From the cell containing the given text, extract its center point as [x, y] coordinate. 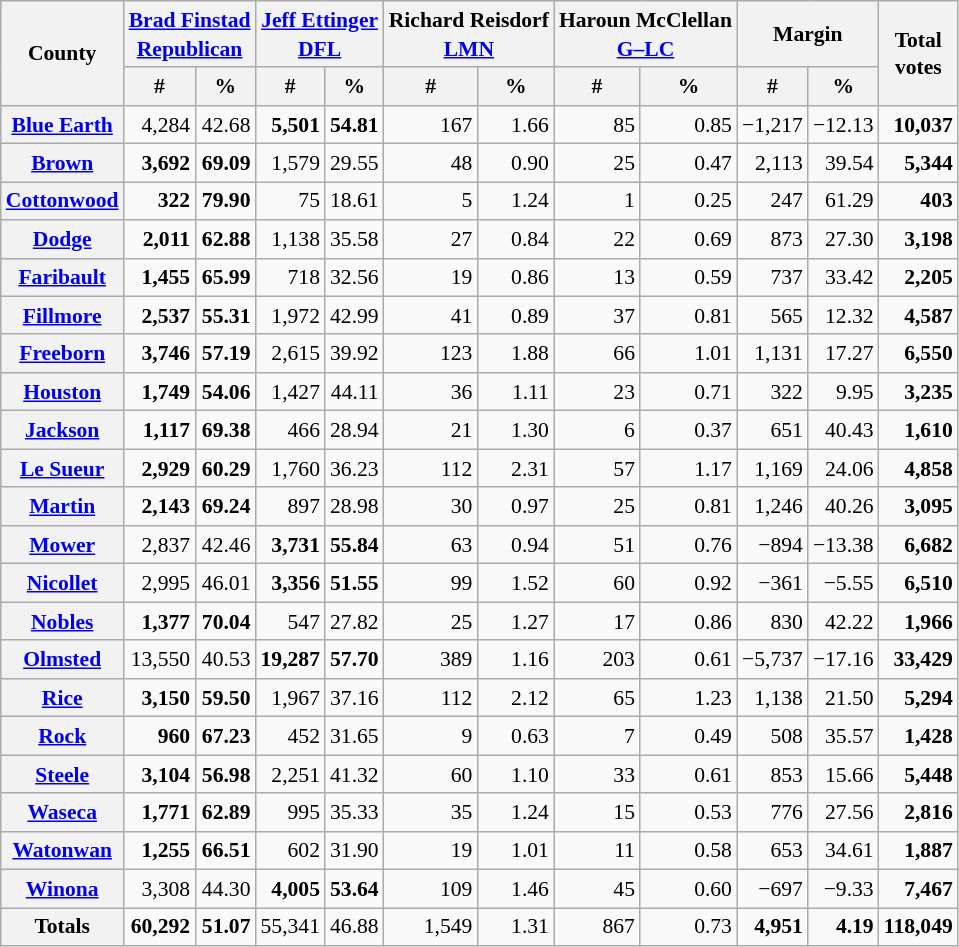
−1,217 [772, 125]
6 [597, 430]
123 [431, 354]
4,858 [918, 468]
62.89 [225, 812]
60.29 [225, 468]
41 [431, 316]
23 [597, 392]
44.30 [225, 889]
2,615 [290, 354]
1,749 [160, 392]
5,294 [918, 698]
40.53 [225, 659]
30 [431, 507]
51 [597, 545]
995 [290, 812]
54.06 [225, 392]
34.61 [844, 850]
79.90 [225, 201]
31.65 [354, 736]
653 [772, 850]
2,929 [160, 468]
35.58 [354, 239]
36 [431, 392]
67.23 [225, 736]
0.63 [515, 736]
Mower [62, 545]
57.70 [354, 659]
15 [597, 812]
Winona [62, 889]
718 [290, 277]
776 [772, 812]
35 [431, 812]
Totals [62, 927]
1,887 [918, 850]
1.52 [515, 583]
Olmsted [62, 659]
7 [597, 736]
1,246 [772, 507]
5 [431, 201]
15.66 [844, 774]
1.17 [688, 468]
37.16 [354, 698]
21.50 [844, 698]
2,251 [290, 774]
1,760 [290, 468]
1.23 [688, 698]
1.16 [515, 659]
59.50 [225, 698]
897 [290, 507]
35.33 [354, 812]
Steele [62, 774]
27 [431, 239]
853 [772, 774]
Totalvotes [918, 53]
508 [772, 736]
65 [597, 698]
1,967 [290, 698]
Freeborn [62, 354]
53.64 [354, 889]
0.47 [688, 163]
60,292 [160, 927]
65.99 [225, 277]
2,011 [160, 239]
54.81 [354, 125]
Fillmore [62, 316]
1,117 [160, 430]
6,682 [918, 545]
2,205 [918, 277]
42.68 [225, 125]
1,966 [918, 621]
40.26 [844, 507]
Rice [62, 698]
389 [431, 659]
1,377 [160, 621]
Brown [62, 163]
1,972 [290, 316]
21 [431, 430]
4,005 [290, 889]
1.31 [515, 927]
19,287 [290, 659]
1,579 [290, 163]
27.82 [354, 621]
0.53 [688, 812]
46.88 [354, 927]
4.19 [844, 927]
0.59 [688, 277]
1.10 [515, 774]
27.30 [844, 239]
0.92 [688, 583]
45 [597, 889]
66.51 [225, 850]
33.42 [844, 277]
22 [597, 239]
66 [597, 354]
31.90 [354, 850]
651 [772, 430]
960 [160, 736]
0.97 [515, 507]
42.99 [354, 316]
−361 [772, 583]
3,731 [290, 545]
403 [918, 201]
69.24 [225, 507]
39.54 [844, 163]
1,549 [431, 927]
42.46 [225, 545]
3,356 [290, 583]
Dodge [62, 239]
3,235 [918, 392]
565 [772, 316]
1,610 [918, 430]
547 [290, 621]
0.73 [688, 927]
41.32 [354, 774]
Faribault [62, 277]
55,341 [290, 927]
0.37 [688, 430]
1,169 [772, 468]
County [62, 53]
9.95 [844, 392]
3,150 [160, 698]
85 [597, 125]
55.84 [354, 545]
867 [597, 927]
51.07 [225, 927]
Richard ReisdorfLMN [469, 34]
1,131 [772, 354]
247 [772, 201]
2.31 [515, 468]
70.04 [225, 621]
0.90 [515, 163]
2,537 [160, 316]
6,510 [918, 583]
0.71 [688, 392]
48 [431, 163]
18.61 [354, 201]
−13.38 [844, 545]
Rock [62, 736]
0.49 [688, 736]
57 [597, 468]
46.01 [225, 583]
63 [431, 545]
61.29 [844, 201]
51.55 [354, 583]
0.25 [688, 201]
109 [431, 889]
0.69 [688, 239]
0.84 [515, 239]
37 [597, 316]
69.09 [225, 163]
7,467 [918, 889]
28.98 [354, 507]
118,049 [918, 927]
Cottonwood [62, 201]
3,308 [160, 889]
69.38 [225, 430]
56.98 [225, 774]
0.94 [515, 545]
13,550 [160, 659]
62.88 [225, 239]
737 [772, 277]
Blue Earth [62, 125]
44.11 [354, 392]
Nicollet [62, 583]
Jackson [62, 430]
5,448 [918, 774]
Haroun McClellanG–LC [646, 34]
3,198 [918, 239]
602 [290, 850]
1,255 [160, 850]
1.27 [515, 621]
1.88 [515, 354]
0.89 [515, 316]
1.66 [515, 125]
57.19 [225, 354]
−17.16 [844, 659]
3,104 [160, 774]
1.30 [515, 430]
99 [431, 583]
9 [431, 736]
2,816 [918, 812]
2,995 [160, 583]
873 [772, 239]
1,455 [160, 277]
0.85 [688, 125]
42.22 [844, 621]
5,344 [918, 163]
3,095 [918, 507]
11 [597, 850]
−5.55 [844, 583]
39.92 [354, 354]
33 [597, 774]
33,429 [918, 659]
0.58 [688, 850]
−5,737 [772, 659]
3,692 [160, 163]
466 [290, 430]
2,143 [160, 507]
1.11 [515, 392]
6,550 [918, 354]
Houston [62, 392]
Margin [808, 34]
1.46 [515, 889]
17 [597, 621]
Jeff EttingerDFL [320, 34]
167 [431, 125]
1,771 [160, 812]
Brad FinstadRepublican [190, 34]
40.43 [844, 430]
55.31 [225, 316]
12.32 [844, 316]
29.55 [354, 163]
1 [597, 201]
Waseca [62, 812]
4,951 [772, 927]
24.06 [844, 468]
−9.33 [844, 889]
3,746 [160, 354]
13 [597, 277]
36.23 [354, 468]
0.60 [688, 889]
75 [290, 201]
0.76 [688, 545]
27.56 [844, 812]
35.57 [844, 736]
830 [772, 621]
203 [597, 659]
28.94 [354, 430]
32.56 [354, 277]
2,837 [160, 545]
−894 [772, 545]
17.27 [844, 354]
5,501 [290, 125]
452 [290, 736]
−12.13 [844, 125]
2.12 [515, 698]
Le Sueur [62, 468]
4,587 [918, 316]
1,428 [918, 736]
1,427 [290, 392]
10,037 [918, 125]
Nobles [62, 621]
2,113 [772, 163]
4,284 [160, 125]
−697 [772, 889]
Martin [62, 507]
Watonwan [62, 850]
